Find where the given text appears and provide that cell's center as (x, y) coordinate. 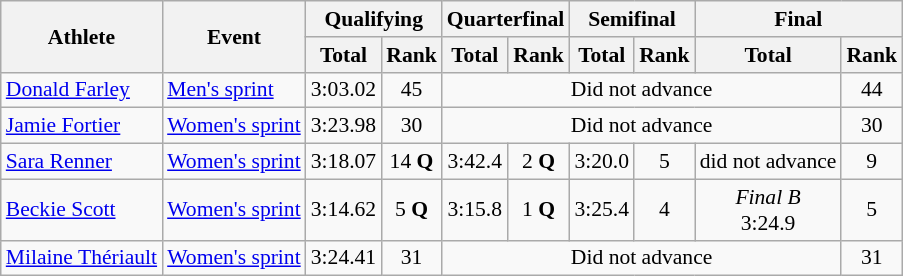
Event (234, 36)
Athlete (82, 36)
3:25.4 (602, 210)
3:42.4 (475, 162)
Beckie Scott (82, 210)
3:14.62 (344, 210)
3:24.41 (344, 258)
Sara Renner (82, 162)
3:20.0 (602, 162)
Donald Farley (82, 90)
did not advance (768, 162)
2 Q (539, 162)
Semifinal (632, 19)
3:23.98 (344, 126)
Qualifying (374, 19)
Men's sprint (234, 90)
Quarterfinal (506, 19)
44 (872, 90)
14 Q (412, 162)
9 (872, 162)
1 Q (539, 210)
Final B 3:24.9 (768, 210)
5 Q (412, 210)
Jamie Fortier (82, 126)
Milaine Thériault (82, 258)
3:03.02 (344, 90)
Final (798, 19)
3:18.07 (344, 162)
45 (412, 90)
3:15.8 (475, 210)
4 (664, 210)
